Capture the cell that displays the provided text and extract its (X, Y) central coordinate. 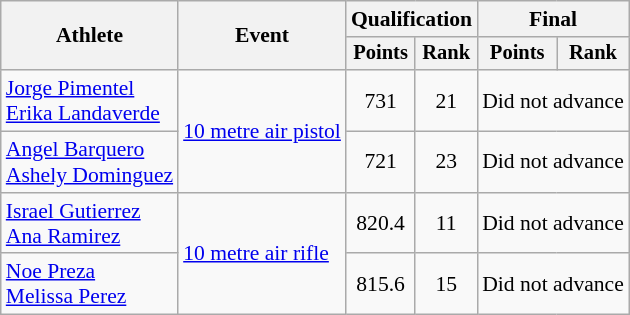
815.6 (380, 284)
721 (380, 162)
Israel GutierrezAna Ramirez (90, 224)
23 (446, 162)
10 metre air pistol (262, 131)
Final (553, 19)
Athlete (90, 36)
21 (446, 100)
731 (380, 100)
10 metre air rifle (262, 254)
820.4 (380, 224)
Jorge PimentelErika Landaverde (90, 100)
11 (446, 224)
Noe PrezaMelissa Perez (90, 284)
Qualification (412, 19)
Event (262, 36)
15 (446, 284)
Angel BarqueroAshely Dominguez (90, 162)
